Pinpoint the cell where the given text exists, returning its [x, y] midpoint coordinate. 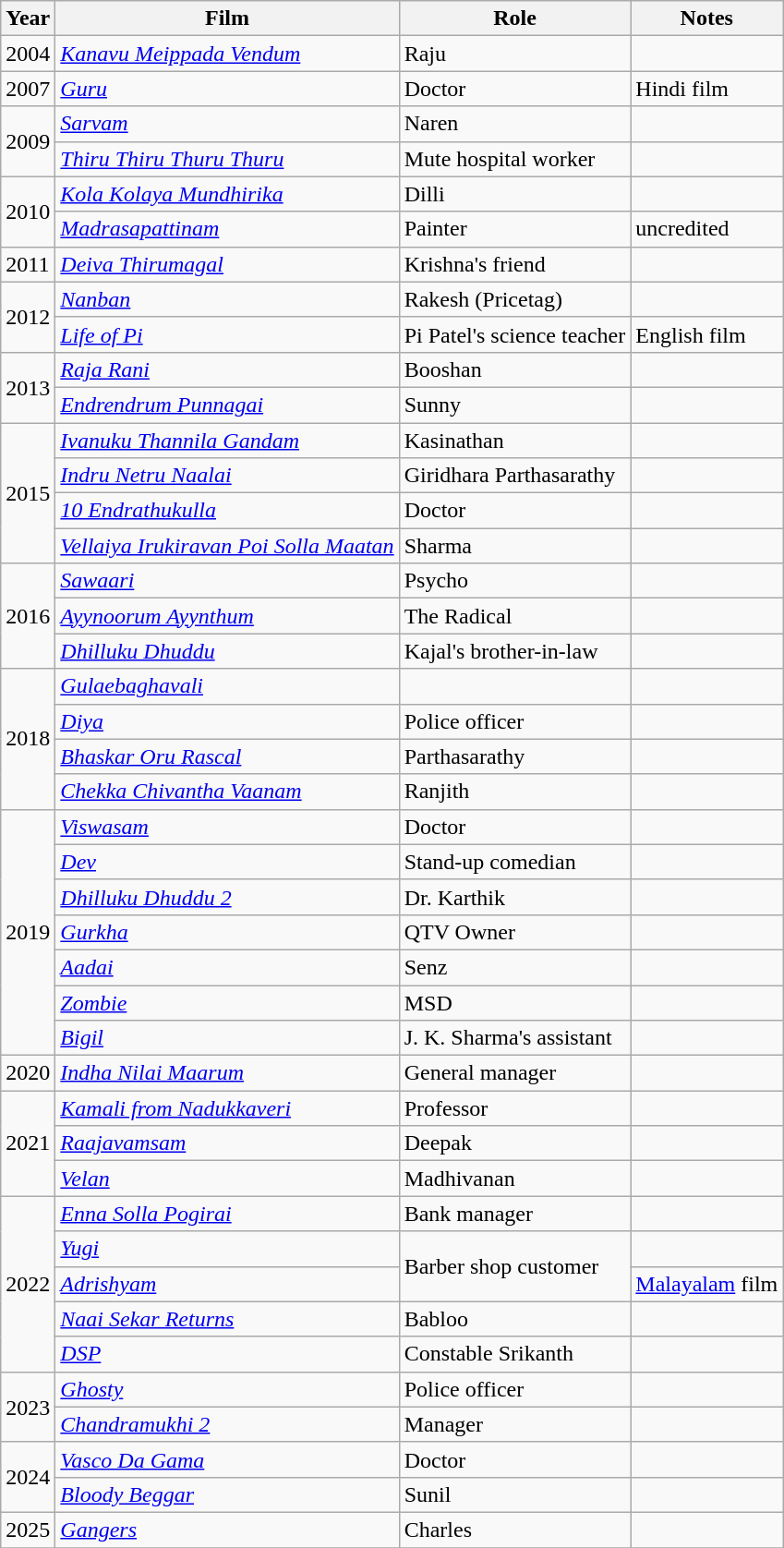
Sawaari [227, 581]
Giridhara Parthasarathy [515, 476]
2004 [28, 54]
Charles [515, 1530]
Vellaiya Irukiravan Poi Solla Maatan [227, 546]
Velan [227, 1179]
2011 [28, 264]
Kola Kolaya Mundhirika [227, 194]
2023 [28, 1407]
Naren [515, 124]
QTV Owner [515, 932]
Ivanuku Thannila Gandam [227, 441]
Dev [227, 862]
Stand-up comedian [515, 862]
2024 [28, 1477]
Ghosty [227, 1389]
Hindi film [707, 89]
J. K. Sharma's assistant [515, 1038]
Indru Netru Naalai [227, 476]
Raju [515, 54]
2018 [28, 739]
General manager [515, 1073]
Deiva Thirumagal [227, 264]
Mute hospital worker [515, 159]
Madhivanan [515, 1179]
uncredited [707, 229]
Chekka Chivantha Vaanam [227, 792]
Parthasarathy [515, 756]
Endrendrum Punnagai [227, 405]
2012 [28, 317]
Notes [707, 18]
Deepak [515, 1143]
Kajal's brother-in-law [515, 651]
English film [707, 334]
Bloody Beggar [227, 1494]
Enna Solla Pogirai [227, 1214]
Bank manager [515, 1214]
Gurkha [227, 932]
Constable Srikanth [515, 1354]
Gangers [227, 1530]
2007 [28, 89]
Dr. Karthik [515, 897]
Sunny [515, 405]
Raajavamsam [227, 1143]
Bhaskar Oru Rascal [227, 756]
Rakesh (Pricetag) [515, 299]
Role [515, 18]
Nanban [227, 299]
Senz [515, 967]
Yugi [227, 1249]
Booshan [515, 369]
Sarvam [227, 124]
Kasinathan [515, 441]
Kanavu Meippada Vendum [227, 54]
2009 [28, 141]
Thiru Thiru Thuru Thuru [227, 159]
2025 [28, 1530]
10 Endrathukulla [227, 511]
Ayynoorum Ayynthum [227, 616]
Year [28, 18]
2013 [28, 387]
Raja Rani [227, 369]
Pi Patel's science teacher [515, 334]
MSD [515, 1002]
Adrishyam [227, 1284]
2010 [28, 212]
Dhilluku Dhuddu [227, 651]
Zombie [227, 1002]
Painter [515, 229]
Sharma [515, 546]
2015 [28, 493]
Bigil [227, 1038]
Film [227, 18]
Krishna's friend [515, 264]
2021 [28, 1143]
Professor [515, 1108]
Vasco Da Gama [227, 1459]
2019 [28, 932]
Naai Sekar Returns [227, 1319]
Barber shop customer [515, 1266]
Madrasapattinam [227, 229]
Diya [227, 721]
Aadai [227, 967]
Babloo [515, 1319]
DSP [227, 1354]
Manager [515, 1424]
Indha Nilai Maarum [227, 1073]
Dilli [515, 194]
Dhilluku Dhuddu 2 [227, 897]
2020 [28, 1073]
Psycho [515, 581]
Kamali from Nadukkaveri [227, 1108]
2022 [28, 1284]
2016 [28, 616]
Viswasam [227, 827]
Ranjith [515, 792]
The Radical [515, 616]
Malayalam film [707, 1284]
Life of Pi [227, 334]
Gulaebaghavali [227, 686]
Guru [227, 89]
Chandramukhi 2 [227, 1424]
Sunil [515, 1494]
